Capture the cell that displays the provided text and extract its [x, y] central coordinate. 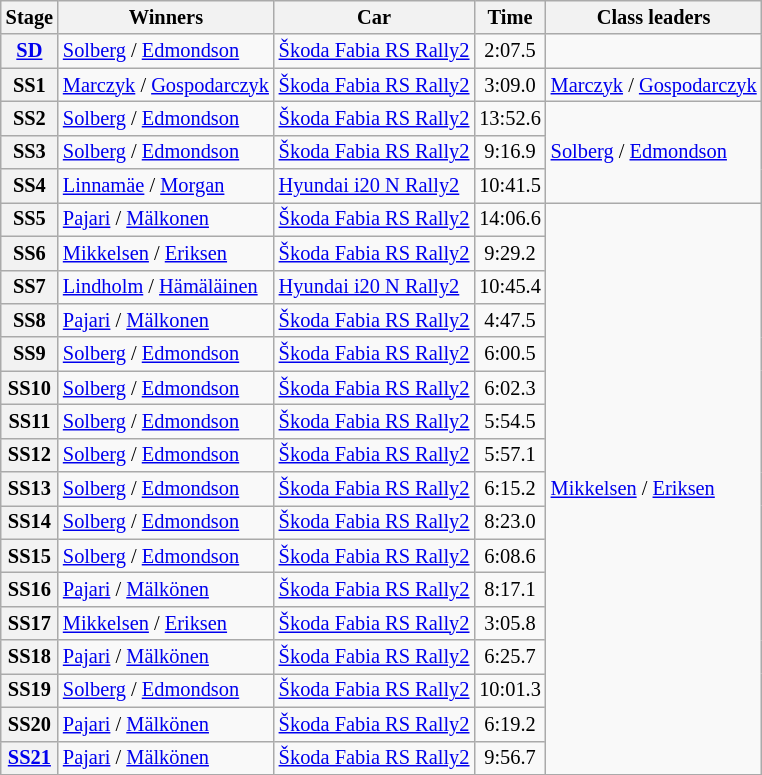
SS7 [30, 287]
5:57.1 [510, 455]
SS20 [30, 724]
9:56.7 [510, 758]
Time [510, 17]
3:05.8 [510, 623]
Lindholm / Hämäläinen [166, 287]
SS15 [30, 556]
10:45.4 [510, 287]
3:09.0 [510, 85]
8:17.1 [510, 589]
Stage [30, 17]
SS4 [30, 186]
SS11 [30, 421]
6:08.6 [510, 556]
SS2 [30, 118]
SS21 [30, 758]
SS6 [30, 253]
SS9 [30, 354]
14:06.6 [510, 219]
9:29.2 [510, 253]
SS18 [30, 657]
SS16 [30, 589]
Winners [166, 17]
SS14 [30, 522]
4:47.5 [510, 320]
10:01.3 [510, 690]
Linnamäe / Morgan [166, 186]
6:00.5 [510, 354]
SS3 [30, 152]
Car [374, 17]
SS17 [30, 623]
SS1 [30, 85]
SS10 [30, 388]
2:07.5 [510, 51]
5:54.5 [510, 421]
SS5 [30, 219]
6:19.2 [510, 724]
8:23.0 [510, 522]
10:41.5 [510, 186]
6:15.2 [510, 489]
SS8 [30, 320]
13:52.6 [510, 118]
6:02.3 [510, 388]
SS13 [30, 489]
6:25.7 [510, 657]
SS12 [30, 455]
Class leaders [654, 17]
SD [30, 51]
9:16.9 [510, 152]
SS19 [30, 690]
